Find where the given text appears and provide that cell's center as (x, y) coordinate. 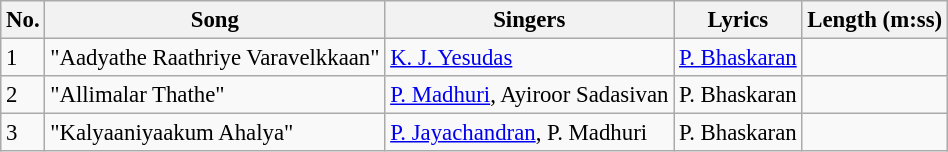
P. Jayachandran, P. Madhuri (530, 133)
1 (23, 58)
No. (23, 20)
"Aadyathe Raathriye Varavelkkaan" (215, 58)
Length (m:ss) (874, 20)
Song (215, 20)
Lyrics (738, 20)
"Allimalar Thathe" (215, 95)
2 (23, 95)
"Kalyaaniyaakum Ahalya" (215, 133)
K. J. Yesudas (530, 58)
P. Madhuri, Ayiroor Sadasivan (530, 95)
3 (23, 133)
Singers (530, 20)
